Return [X, Y] of the center of cell containing provided text 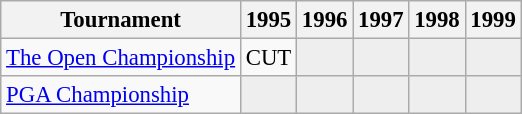
1997 [381, 20]
PGA Championship [121, 95]
Tournament [121, 20]
1995 [268, 20]
1998 [437, 20]
CUT [268, 58]
1996 [325, 20]
1999 [493, 20]
The Open Championship [121, 58]
